Capture the cell that displays the provided text and extract its (X, Y) central coordinate. 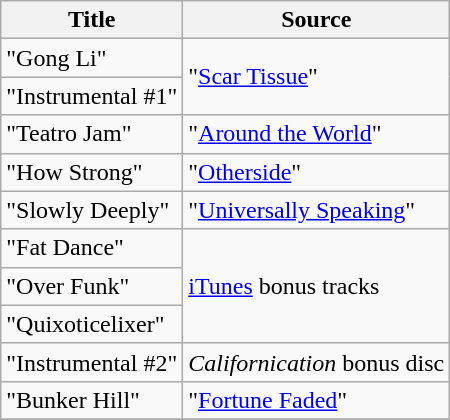
"Gong Li" (92, 58)
"Slowly Deeply" (92, 210)
"Scar Tissue" (316, 77)
Source (316, 20)
"Teatro Jam" (92, 134)
"How Strong" (92, 172)
Title (92, 20)
"Universally Speaking" (316, 210)
"Around the World" (316, 134)
Californication bonus disc (316, 362)
"Instrumental #1" (92, 96)
"Fortune Faded" (316, 400)
"Fat Dance" (92, 248)
iTunes bonus tracks (316, 286)
"Otherside" (316, 172)
"Quixoticelixer" (92, 324)
"Bunker Hill" (92, 400)
"Instrumental #2" (92, 362)
"Over Funk" (92, 286)
